Identify which cell holds the provided text, then report its (X, Y) central coordinate. 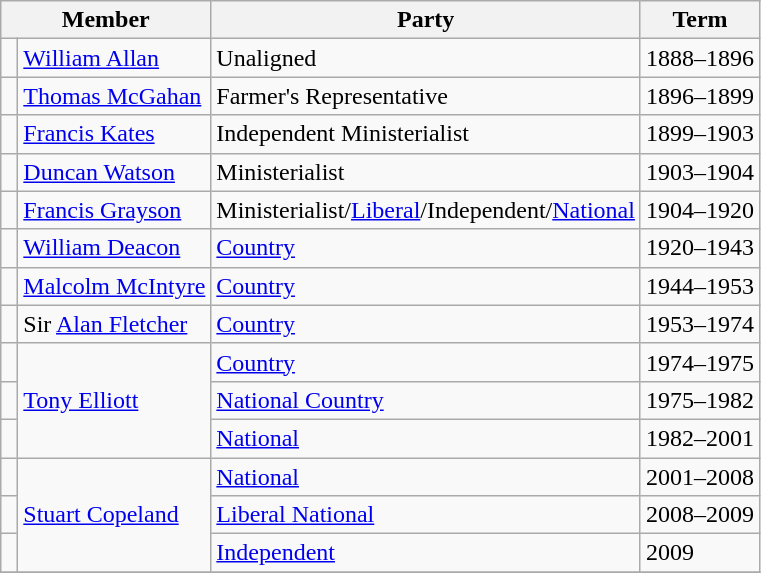
Sir Alan Fletcher (114, 324)
Ministerialist (426, 172)
1920–1943 (700, 248)
William Allan (114, 58)
Ministerialist/Liberal/Independent/National (426, 210)
1953–1974 (700, 324)
1904–1920 (700, 210)
1974–1975 (700, 362)
Malcolm McIntyre (114, 286)
William Deacon (114, 248)
Unaligned (426, 58)
Liberal National (426, 515)
Tony Elliott (114, 400)
Francis Kates (114, 134)
Francis Grayson (114, 210)
Duncan Watson (114, 172)
2008–2009 (700, 515)
1888–1896 (700, 58)
1975–1982 (700, 400)
Member (106, 20)
1899–1903 (700, 134)
Independent (426, 553)
Thomas McGahan (114, 96)
Term (700, 20)
Independent Ministerialist (426, 134)
1896–1899 (700, 96)
2009 (700, 553)
Farmer's Representative (426, 96)
Party (426, 20)
Stuart Copeland (114, 515)
1944–1953 (700, 286)
1903–1904 (700, 172)
2001–2008 (700, 477)
1982–2001 (700, 438)
National Country (426, 400)
